From the cell containing the given text, extract its center point as [x, y] coordinate. 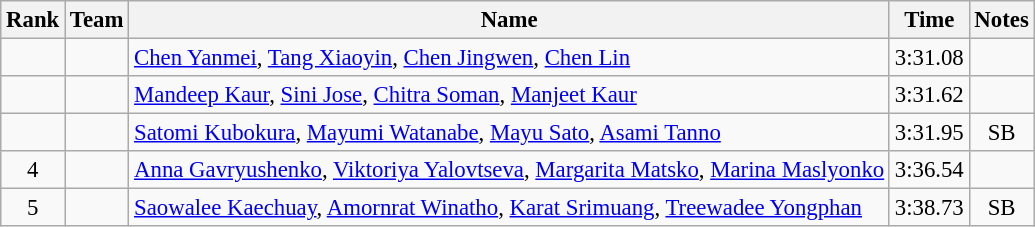
Rank [33, 20]
Notes [1002, 20]
Satomi Kubokura, Mayumi Watanabe, Mayu Sato, Asami Tanno [510, 133]
5 [33, 208]
3:38.73 [929, 208]
Name [510, 20]
3:31.08 [929, 58]
Time [929, 20]
3:36.54 [929, 170]
Chen Yanmei, Tang Xiaoyin, Chen Jingwen, Chen Lin [510, 58]
3:31.95 [929, 133]
3:31.62 [929, 95]
4 [33, 170]
Mandeep Kaur, Sini Jose, Chitra Soman, Manjeet Kaur [510, 95]
Anna Gavryushenko, Viktoriya Yalovtseva, Margarita Matsko, Marina Maslyonko [510, 170]
Team [97, 20]
Saowalee Kaechuay, Amornrat Winatho, Karat Srimuang, Treewadee Yongphan [510, 208]
